Detect which cell encompasses the target text, then output its [x, y] center coordinate. 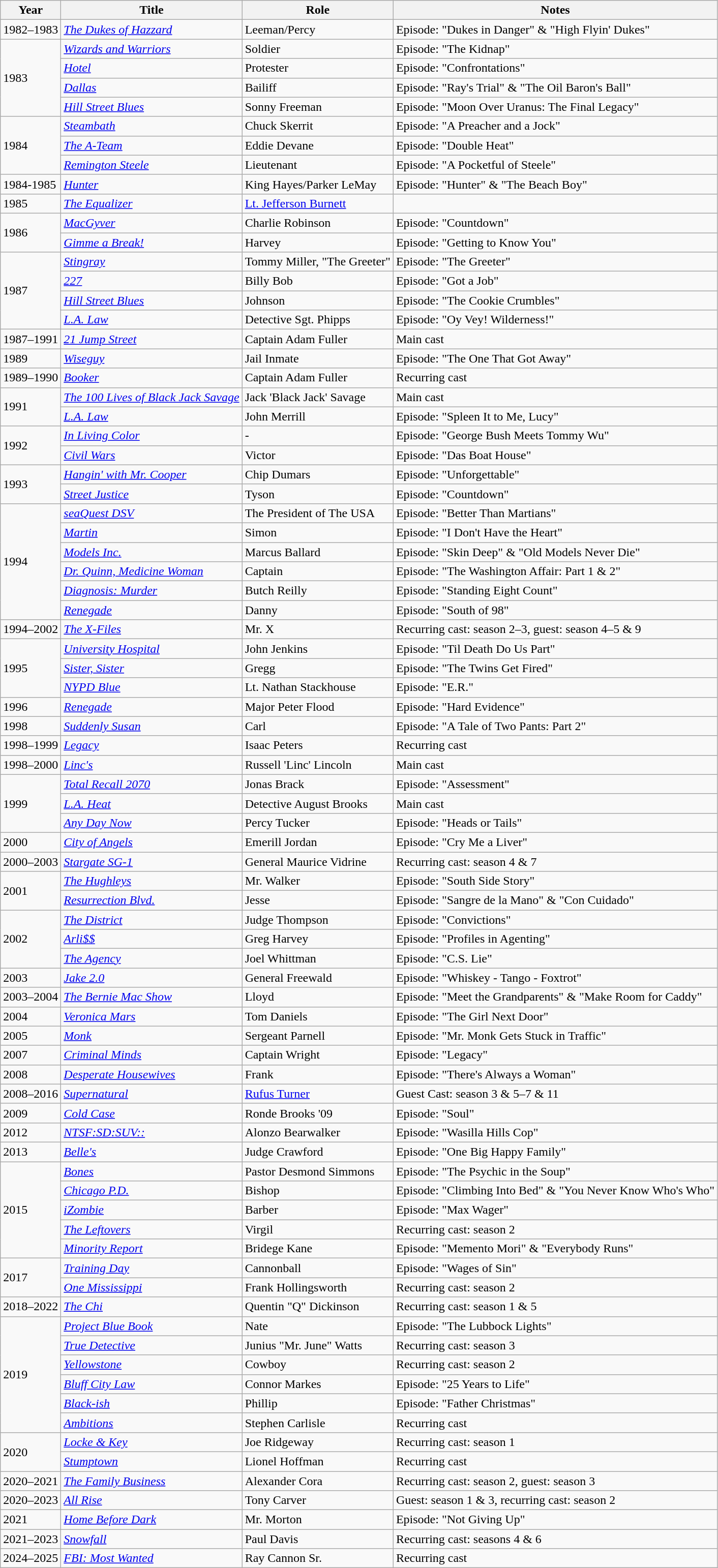
2002 [31, 939]
Stumptown [152, 1461]
1995 [31, 668]
Episode: "Legacy" [555, 1055]
Booker [152, 378]
1998 [31, 726]
Episode: "Hunter" & "The Beach Boy" [555, 184]
Episode: "The Lubbock Lights" [555, 1326]
Russell 'Linc' Lincoln [317, 765]
2000–2003 [31, 862]
Recurring cast: season 4 & 7 [555, 862]
Recurring cast: seasons 4 & 6 [555, 1539]
General Maurice Vidrine [317, 862]
2005 [31, 1036]
Jonas Brack [317, 784]
Episode: "George Bush Meets Tommy Wu" [555, 436]
Episode: "Whiskey - Tango - Foxtrot" [555, 978]
Suddenly Susan [152, 726]
Recurring cast: season 1 & 5 [555, 1307]
Victor [317, 455]
2003–2004 [31, 997]
2020 [31, 1452]
Gregg [317, 668]
2004 [31, 1016]
Lieutenant [317, 165]
Episode: "E.R." [555, 687]
Episode: "Wasilla Hills Cop" [555, 1132]
Belle's [152, 1152]
Hotel [152, 68]
Locke & Key [152, 1442]
- [317, 436]
2013 [31, 1152]
Wizards and Warriors [152, 49]
Lt. Nathan Stackhouse [317, 687]
Detective Sgt. Phipps [317, 320]
Episode: "Standing Eight Count" [555, 591]
Hunter [152, 184]
Bridege Kane [317, 1249]
Episode: "Confrontations" [555, 68]
Bones [152, 1171]
Captain [317, 571]
Episode: "Heads or Tails" [555, 823]
Judge Crawford [317, 1152]
Episode: "Sangre de la Mano" & "Con Cuidado" [555, 900]
Tony Carver [317, 1500]
Joe Ridgeway [317, 1442]
Jake 2.0 [152, 978]
Recurring cast: season 2, guest: season 3 [555, 1481]
Harvey [317, 243]
Episode: "Cry Me a Liver" [555, 842]
The Family Business [152, 1481]
Stephen Carlisle [317, 1423]
1993 [31, 484]
1994–2002 [31, 629]
Mr. Walker [317, 881]
FBI: Most Wanted [152, 1558]
Episode: "The Kidnap" [555, 49]
Phillip [317, 1403]
Recurring cast: season 1 [555, 1442]
In Living Color [152, 436]
The District [152, 920]
Emerill Jordan [317, 842]
Guest Cast: season 3 & 5–7 & 11 [555, 1094]
Episode: "The Twins Get Fired" [555, 668]
Recurring cast: season 3 [555, 1345]
Episode: "Better Than Martians" [555, 513]
Tom Daniels [317, 1016]
Veronica Mars [152, 1016]
Captain Wright [317, 1055]
Monk [152, 1036]
2018–2022 [31, 1307]
All Rise [152, 1500]
Episode: "Profiles in Agenting" [555, 939]
Episode: "Unforgettable" [555, 474]
Leeman/Percy [317, 29]
Chuck Skerrit [317, 126]
Episode: "Wages of Sin" [555, 1268]
2000 [31, 842]
2021–2023 [31, 1539]
Episode: "Not Giving Up" [555, 1520]
General Freewald [317, 978]
Episode: "Til Death Do Us Part" [555, 649]
Nate [317, 1326]
Mr. X [317, 629]
Percy Tucker [317, 823]
Jack 'Black Jack' Savage [317, 397]
1998–1999 [31, 745]
1994 [31, 561]
Episode: "Skin Deep" & "Old Models Never Die" [555, 552]
Mr. Morton [317, 1520]
Bishop [317, 1191]
Resurrection Blvd. [152, 900]
Episode: "Soul" [555, 1113]
1984-1985 [31, 184]
Hangin' with Mr. Cooper [152, 474]
Episode: "The One That Got Away" [555, 358]
1998–2000 [31, 765]
Carl [317, 726]
Episode: "The Girl Next Door" [555, 1016]
Episode: "Dukes in Danger" & "High Flyin' Dukes" [555, 29]
2019 [31, 1374]
The Leftovers [152, 1229]
Episode: "Climbing Into Bed" & "You Never Know Who's Who" [555, 1191]
Ambitions [152, 1423]
Lionel Hoffman [317, 1461]
1987 [31, 291]
Episode: "Assessment" [555, 784]
Civil Wars [152, 455]
2008 [31, 1074]
Episode: "The Washington Affair: Part 1 & 2" [555, 571]
Sister, Sister [152, 668]
Cold Case [152, 1113]
King Hayes/Parker LeMay [317, 184]
John Jenkins [317, 649]
Episode: "Mr. Monk Gets Stuck in Traffic" [555, 1036]
Episode: "The Greeter" [555, 262]
1996 [31, 707]
Cowboy [317, 1365]
2012 [31, 1132]
Frank Hollingsworth [317, 1287]
2020–2021 [31, 1481]
Any Day Now [152, 823]
Episode: "Father Christmas" [555, 1403]
Notes [555, 10]
One Mississippi [152, 1287]
The Bernie Mac Show [152, 997]
Joel Whittman [317, 958]
Alonzo Bearwalker [317, 1132]
Role [317, 10]
Black-ish [152, 1403]
1985 [31, 203]
227 [152, 281]
Dr. Quinn, Medicine Woman [152, 571]
2017 [31, 1278]
Total Recall 2070 [152, 784]
Episode: "The Psychic in the Soup" [555, 1171]
2024–2025 [31, 1558]
Tyson [317, 494]
Johnson [317, 300]
Episode: "25 Years to Life" [555, 1384]
Ronde Brooks '09 [317, 1113]
Frank [317, 1074]
Episode: "Memento Mori" & "Everybody Runs" [555, 1249]
Supernatural [152, 1094]
Martin [152, 532]
MacGyver [152, 223]
2020–2023 [31, 1500]
2008–2016 [31, 1094]
The Dukes of Hazzard [152, 29]
Remington Steele [152, 165]
Episode: "There's Always a Woman" [555, 1074]
Wiseguy [152, 358]
Criminal Minds [152, 1055]
21 Jump Street [152, 339]
Episode: "A Preacher and a Jock" [555, 126]
L.A. Heat [152, 803]
Isaac Peters [317, 745]
City of Angels [152, 842]
Bluff City Law [152, 1384]
Steambath [152, 126]
Episode: "Got a Job" [555, 281]
Rufus Turner [317, 1094]
Barber [317, 1210]
Chicago P.D. [152, 1191]
Snowfall [152, 1539]
1999 [31, 803]
Episode: "Moon Over Uranus: The Final Legacy" [555, 107]
Jesse [317, 900]
Stargate SG-1 [152, 862]
Episode: "Spleen It to Me, Lucy" [555, 416]
Street Justice [152, 494]
The 100 Lives of Black Jack Savage [152, 397]
The Equalizer [152, 203]
Episode: "Double Heat" [555, 145]
1984 [31, 145]
Project Blue Book [152, 1326]
Sonny Freeman [317, 107]
seaQuest DSV [152, 513]
Dallas [152, 87]
Lloyd [317, 997]
Connor Markes [317, 1384]
Home Before Dark [152, 1520]
Bailiff [317, 87]
Sergeant Parnell [317, 1036]
Major Peter Flood [317, 707]
Cannonball [317, 1268]
Episode: "One Big Happy Family" [555, 1152]
1992 [31, 445]
Desperate Housewives [152, 1074]
Alexander Cora [317, 1481]
1982–1983 [31, 29]
Chip Dumars [317, 474]
Butch Reilly [317, 591]
Episode: "A Pocketful of Steele" [555, 165]
Junius "Mr. June" Watts [317, 1345]
Billy Bob [317, 281]
Detective August Brooks [317, 803]
Episode: "Meet the Grandparents" & "Make Room for Caddy" [555, 997]
Recurring cast: season 2–3, guest: season 4–5 & 9 [555, 629]
1986 [31, 232]
The Agency [152, 958]
Minority Report [152, 1249]
Episode: "C.S. Lie" [555, 958]
Arli$$ [152, 939]
1989–1990 [31, 378]
Eddie Devane [317, 145]
Episode: "Hard Evidence" [555, 707]
Danny [317, 610]
Episode: "Getting to Know You" [555, 243]
Greg Harvey [317, 939]
Episode: "A Tale of Two Pants: Part 2" [555, 726]
Quentin "Q" Dickinson [317, 1307]
Ray Cannon Sr. [317, 1558]
Tommy Miller, "The Greeter" [317, 262]
The President of The USA [317, 513]
Soldier [317, 49]
Simon [317, 532]
1989 [31, 358]
Linc's [152, 765]
Episode: "Oy Vey! Wilderness!" [555, 320]
2003 [31, 978]
Jail Inmate [317, 358]
Episode: "Max Wager" [555, 1210]
Legacy [152, 745]
Episode: "Ray's Trial" & "The Oil Baron's Ball" [555, 87]
Marcus Ballard [317, 552]
The A-Team [152, 145]
Pastor Desmond Simmons [317, 1171]
Episode: "The Cookie Crumbles" [555, 300]
NYPD Blue [152, 687]
1983 [31, 78]
2001 [31, 891]
Protester [317, 68]
The X-Files [152, 629]
Episode: "South Side Story" [555, 881]
Paul Davis [317, 1539]
Diagnosis: Murder [152, 591]
iZombie [152, 1210]
Guest: season 1 & 3, recurring cast: season 2 [555, 1500]
2021 [31, 1520]
Episode: "South of 98" [555, 610]
The Chi [152, 1307]
1987–1991 [31, 339]
Episode: "Das Boat House" [555, 455]
Training Day [152, 1268]
Year [31, 10]
Episode: "Convictions" [555, 920]
Models Inc. [152, 552]
Yellowstone [152, 1365]
John Merrill [317, 416]
The Hughleys [152, 881]
2015 [31, 1210]
Gimme a Break! [152, 243]
Virgil [317, 1229]
Charlie Robinson [317, 223]
1991 [31, 407]
Lt. Jefferson Burnett [317, 203]
2009 [31, 1113]
University Hospital [152, 649]
Title [152, 10]
Stingray [152, 262]
Episode: "I Don't Have the Heart" [555, 532]
NTSF:SD:SUV:: [152, 1132]
Judge Thompson [317, 920]
True Detective [152, 1345]
2007 [31, 1055]
